Output the (x, y) coordinate of the center of the cell containing the given text.  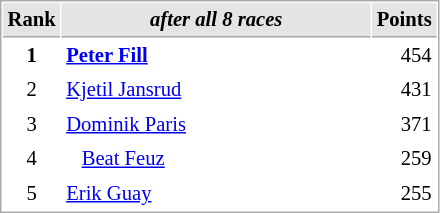
1 (32, 56)
Beat Feuz (216, 158)
454 (404, 56)
4 (32, 158)
Points (404, 20)
Rank (32, 20)
371 (404, 124)
259 (404, 158)
3 (32, 124)
Peter Fill (216, 56)
255 (404, 194)
Dominik Paris (216, 124)
after all 8 races (216, 20)
431 (404, 90)
Erik Guay (216, 194)
Kjetil Jansrud (216, 90)
5 (32, 194)
2 (32, 90)
